Search for the cell housing the specified text and yield its (x, y) center coordinate. 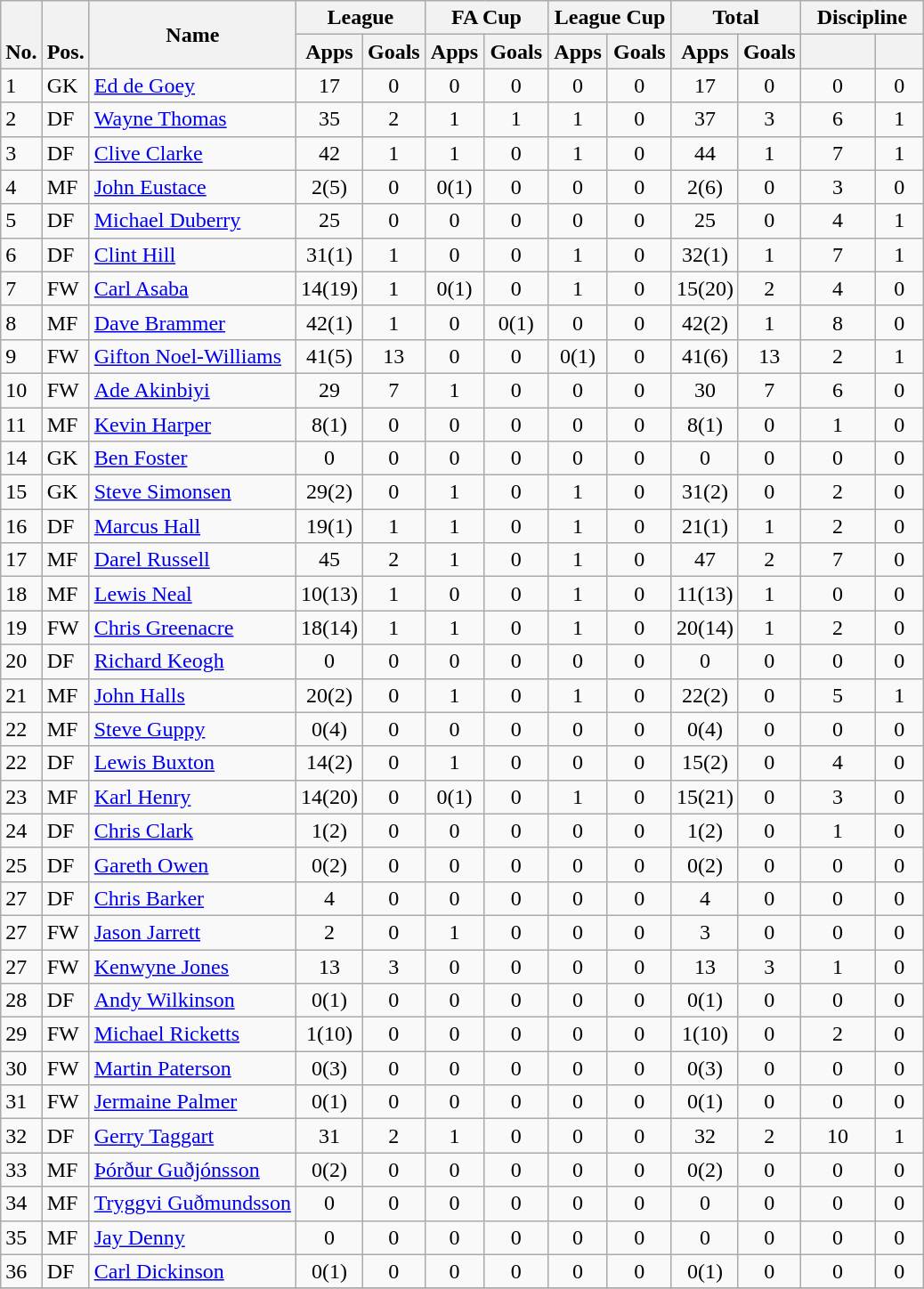
Kevin Harper (192, 425)
Chris Barker (192, 898)
44 (705, 153)
Carl Dickinson (192, 1271)
Pos. (66, 35)
Ade Akinbiyi (192, 390)
Discipline (862, 18)
18(14) (329, 628)
Þórður Guðjónsson (192, 1170)
Andy Wilkinson (192, 1001)
Michael Ricketts (192, 1034)
2(6) (705, 187)
9 (21, 356)
32(1) (705, 255)
Chris Clark (192, 831)
Jermaine Palmer (192, 1102)
Jay Denny (192, 1237)
Lewis Buxton (192, 763)
Lewis Neal (192, 594)
31(1) (329, 255)
15(2) (705, 763)
20(14) (705, 628)
41(5) (329, 356)
16 (21, 526)
33 (21, 1170)
14 (21, 458)
15(20) (705, 288)
14(2) (329, 763)
Michael Duberry (192, 221)
Karl Henry (192, 797)
Ben Foster (192, 458)
42 (329, 153)
18 (21, 594)
Gerry Taggart (192, 1136)
2(5) (329, 187)
21 (21, 695)
10(13) (329, 594)
FA Cup (486, 18)
22(2) (705, 695)
47 (705, 560)
45 (329, 560)
John Eustace (192, 187)
34 (21, 1204)
Total (735, 18)
14(20) (329, 797)
Clive Clarke (192, 153)
15 (21, 492)
Name (192, 35)
23 (21, 797)
42(2) (705, 322)
19 (21, 628)
Darel Russell (192, 560)
24 (21, 831)
Clint Hill (192, 255)
42(1) (329, 322)
Chris Greenacre (192, 628)
28 (21, 1001)
Tryggvi Guðmundsson (192, 1204)
21(1) (705, 526)
Richard Keogh (192, 661)
League Cup (611, 18)
11(13) (705, 594)
Marcus Hall (192, 526)
20 (21, 661)
Gifton Noel-Williams (192, 356)
41(6) (705, 356)
Steve Guppy (192, 729)
11 (21, 425)
Steve Simonsen (192, 492)
20(2) (329, 695)
Ed de Goey (192, 85)
37 (705, 119)
Carl Asaba (192, 288)
No. (21, 35)
League (360, 18)
Gareth Owen (192, 864)
Jason Jarrett (192, 932)
31(2) (705, 492)
36 (21, 1271)
29(2) (329, 492)
15(21) (705, 797)
14(19) (329, 288)
John Halls (192, 695)
Kenwyne Jones (192, 966)
Martin Paterson (192, 1068)
Dave Brammer (192, 322)
Wayne Thomas (192, 119)
19(1) (329, 526)
